Return the [X, Y] coordinate for the center point of the cell that contains the specified text.  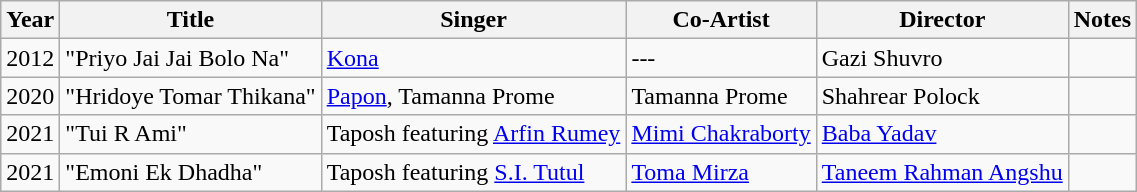
2012 [30, 58]
--- [721, 58]
Taposh featuring Arfin Rumey [474, 134]
"Tui R Ami" [190, 134]
2020 [30, 96]
Director [942, 20]
Gazi Shuvro [942, 58]
"Priyo Jai Jai Bolo Na" [190, 58]
Co-Artist [721, 20]
Kona [474, 58]
Tamanna Prome [721, 96]
"Emoni Ek Dhadha" [190, 172]
"Hridoye Tomar Thikana" [190, 96]
Year [30, 20]
Papon, Tamanna Prome [474, 96]
Baba Yadav [942, 134]
Shahrear Polock [942, 96]
Taneem Rahman Angshu [942, 172]
Mimi Chakraborty [721, 134]
Taposh featuring S.I. Tutul [474, 172]
Notes [1102, 20]
Title [190, 20]
Toma Mirza [721, 172]
Singer [474, 20]
